Find where the given text appears and provide that cell's center as [x, y] coordinate. 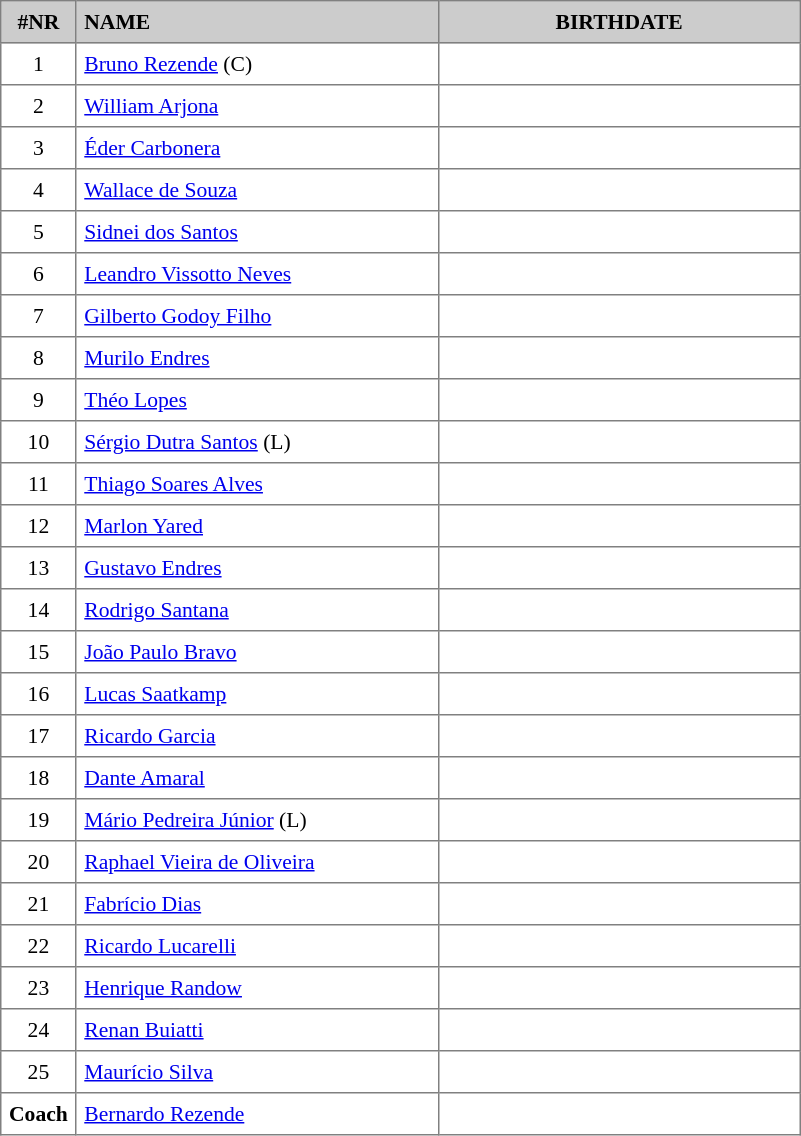
Ricardo Garcia [257, 736]
Thiago Soares Alves [257, 484]
Lucas Saatkamp [257, 694]
21 [38, 904]
Renan Buiatti [257, 1030]
24 [38, 1030]
6 [38, 274]
12 [38, 526]
Fabrício Dias [257, 904]
Marlon Yared [257, 526]
Ricardo Lucarelli [257, 946]
19 [38, 820]
25 [38, 1072]
18 [38, 778]
Wallace de Souza [257, 190]
Gustavo Endres [257, 568]
Éder Carbonera [257, 148]
Leandro Vissotto Neves [257, 274]
Mário Pedreira Júnior (L) [257, 820]
7 [38, 316]
Bernardo Rezende [257, 1114]
13 [38, 568]
BIRTHDATE [619, 22]
20 [38, 862]
Sérgio Dutra Santos (L) [257, 442]
23 [38, 988]
Maurício Silva [257, 1072]
5 [38, 232]
Murilo Endres [257, 358]
17 [38, 736]
Bruno Rezende (C) [257, 64]
14 [38, 610]
3 [38, 148]
Dante Amaral [257, 778]
NAME [257, 22]
William Arjona [257, 106]
2 [38, 106]
11 [38, 484]
9 [38, 400]
Sidnei dos Santos [257, 232]
10 [38, 442]
Coach [38, 1114]
João Paulo Bravo [257, 652]
Raphael Vieira de Oliveira [257, 862]
#NR [38, 22]
Gilberto Godoy Filho [257, 316]
Henrique Randow [257, 988]
1 [38, 64]
8 [38, 358]
Rodrigo Santana [257, 610]
22 [38, 946]
15 [38, 652]
16 [38, 694]
4 [38, 190]
Théo Lopes [257, 400]
